Detect which cell encompasses the target text, then output its [x, y] center coordinate. 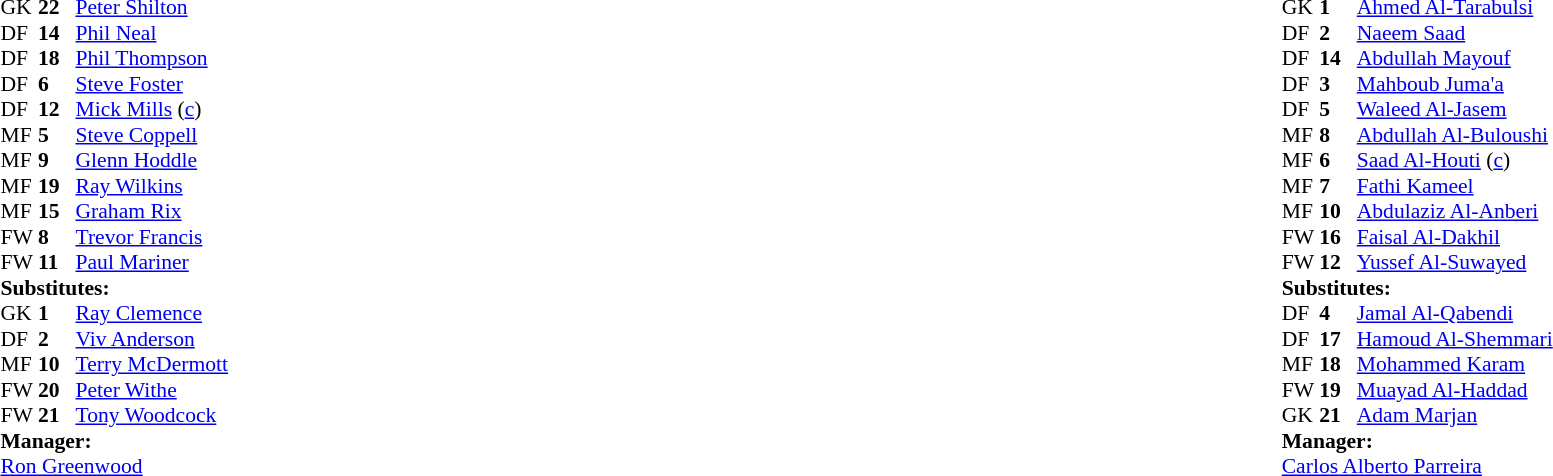
Steve Foster [152, 84]
Trevor Francis [152, 237]
Phil Neal [152, 33]
Fathi Kameel [1455, 186]
Abdullah Mayouf [1455, 59]
Mahboub Juma'a [1455, 84]
Steve Coppell [152, 135]
Graham Rix [152, 211]
17 [1338, 339]
4 [1338, 313]
Abdulaziz Al-Anberi [1455, 211]
Tony Woodcock [152, 415]
15 [57, 211]
Hamoud Al-Shemmari [1455, 339]
Saad Al-Houti (c) [1455, 161]
16 [1338, 237]
Yussef Al-Suwayed [1455, 263]
Waleed Al-Jasem [1455, 109]
Terry McDermott [152, 365]
Ray Clemence [152, 313]
Abdullah Al-Buloushi [1455, 135]
3 [1338, 84]
1 [57, 313]
Glenn Hoddle [152, 161]
Adam Marjan [1455, 415]
9 [57, 161]
Mick Mills (c) [152, 109]
Muayad Al-Haddad [1455, 390]
Viv Anderson [152, 339]
Paul Mariner [152, 263]
20 [57, 390]
Ray Wilkins [152, 186]
Jamal Al-Qabendi [1455, 313]
Mohammed Karam [1455, 365]
7 [1338, 186]
11 [57, 263]
Faisal Al-Dakhil [1455, 237]
Phil Thompson [152, 59]
Peter Withe [152, 390]
Naeem Saad [1455, 33]
